Return the [x, y] coordinate for the center point of the cell that contains the specified text.  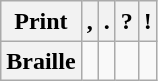
, [90, 21]
? [126, 21]
. [106, 21]
Print [41, 21]
! [148, 21]
Braille [41, 61]
